From the cell containing the given text, extract its center point as [X, Y] coordinate. 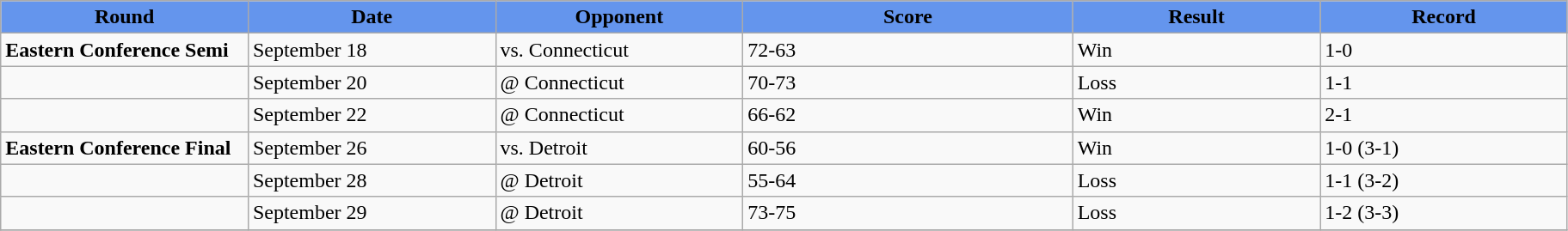
66-62 [908, 115]
1-0 (3-1) [1444, 148]
vs. Connecticut [619, 50]
60-56 [908, 148]
Round [125, 17]
55-64 [908, 180]
September 18 [372, 50]
1-1 (3-2) [1444, 180]
Date [372, 17]
Result [1196, 17]
September 26 [372, 148]
Eastern Conference Semi [125, 50]
1-2 (3-3) [1444, 213]
2-1 [1444, 115]
72-63 [908, 50]
70-73 [908, 82]
Record [1444, 17]
vs. Detroit [619, 148]
September 28 [372, 180]
1-0 [1444, 50]
Opponent [619, 17]
73-75 [908, 213]
September 29 [372, 213]
Eastern Conference Final [125, 148]
1-1 [1444, 82]
Score [908, 17]
September 22 [372, 115]
September 20 [372, 82]
